Return the [X, Y] coordinate for the center point of the cell that contains the specified text.  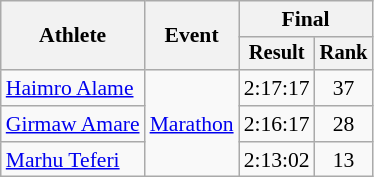
Marathon [192, 124]
Event [192, 36]
37 [344, 88]
28 [344, 124]
Result [277, 54]
Haimro Alame [73, 88]
Final [306, 19]
2:16:17 [277, 124]
Rank [344, 54]
Girmaw Amare [73, 124]
Athlete [73, 36]
2:17:17 [277, 88]
